From the cell containing the given text, extract its center point as (x, y) coordinate. 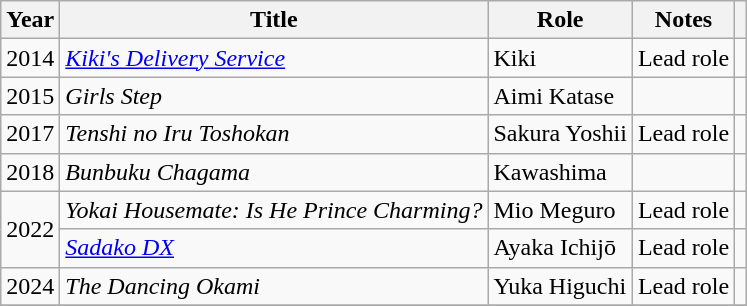
Kiki's Delivery Service (274, 58)
Girls Step (274, 96)
2024 (30, 286)
2017 (30, 134)
Ayaka Ichijō (560, 248)
2015 (30, 96)
Kiki (560, 58)
2014 (30, 58)
Sadako DX (274, 248)
Tenshi no Iru Toshokan (274, 134)
Aimi Katase (560, 96)
Mio Meguro (560, 210)
Yuka Higuchi (560, 286)
2018 (30, 172)
Kawashima (560, 172)
2022 (30, 229)
Year (30, 20)
Sakura Yoshii (560, 134)
Notes (683, 20)
Yokai Housemate: Is He Prince Charming? (274, 210)
Title (274, 20)
Role (560, 20)
Bunbuku Chagama (274, 172)
The Dancing Okami (274, 286)
